Scan for the cell matching the given text and deliver its (x, y) coordinate at center. 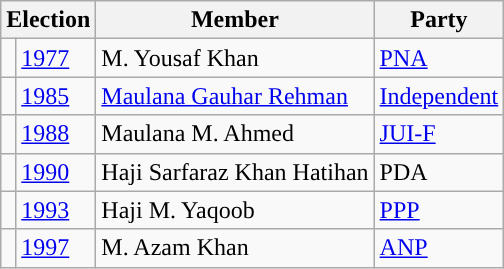
Member (235, 20)
Maulana Gauhar Rehman (235, 96)
Haji M. Yaqoob (235, 210)
1985 (56, 96)
JUI-F (439, 134)
PNA (439, 58)
1990 (56, 172)
1997 (56, 248)
M. Azam Khan (235, 248)
Haji Sarfaraz Khan Hatihan (235, 172)
Party (439, 20)
M. Yousaf Khan (235, 58)
PDA (439, 172)
Maulana M. Ahmed (235, 134)
ANP (439, 248)
1988 (56, 134)
PPP (439, 210)
1977 (56, 58)
1993 (56, 210)
Election (48, 20)
Independent (439, 96)
